Return the [X, Y] coordinate for the center point of the cell that contains the specified text.  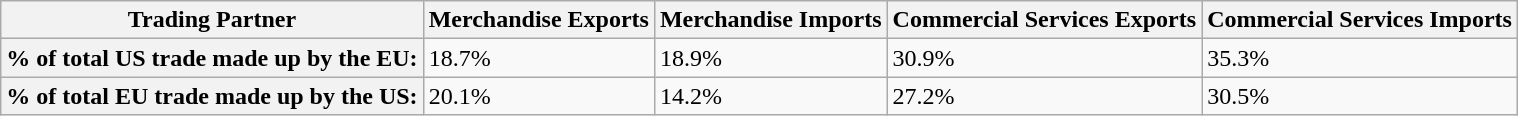
Trading Partner [212, 20]
Merchandise Exports [538, 20]
Merchandise Imports [770, 20]
20.1% [538, 96]
30.9% [1044, 58]
Commercial Services Imports [1360, 20]
27.2% [1044, 96]
30.5% [1360, 96]
35.3% [1360, 58]
% of total EU trade made up by the US: [212, 96]
14.2% [770, 96]
Commercial Services Exports [1044, 20]
18.9% [770, 58]
% of total US trade made up by the EU: [212, 58]
18.7% [538, 58]
